Pinpoint the cell where the given text exists, returning its (X, Y) midpoint coordinate. 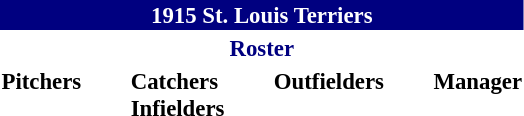
Roster (262, 48)
1915 St. Louis Terriers (262, 15)
